Detect which cell encompasses the target text, then output its (x, y) center coordinate. 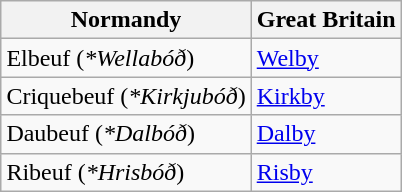
Ribeuf (*Hrisbóð) (126, 172)
Criquebeuf (*Kirkjubóð) (126, 96)
Great Britain (326, 20)
Normandy (126, 20)
Risby (326, 172)
Elbeuf (*Wellabóð) (126, 58)
Welby (326, 58)
Dalby (326, 134)
Daubeuf (*Dalbóð) (126, 134)
Kirkby (326, 96)
